Identify which cell holds the provided text, then report its [X, Y] central coordinate. 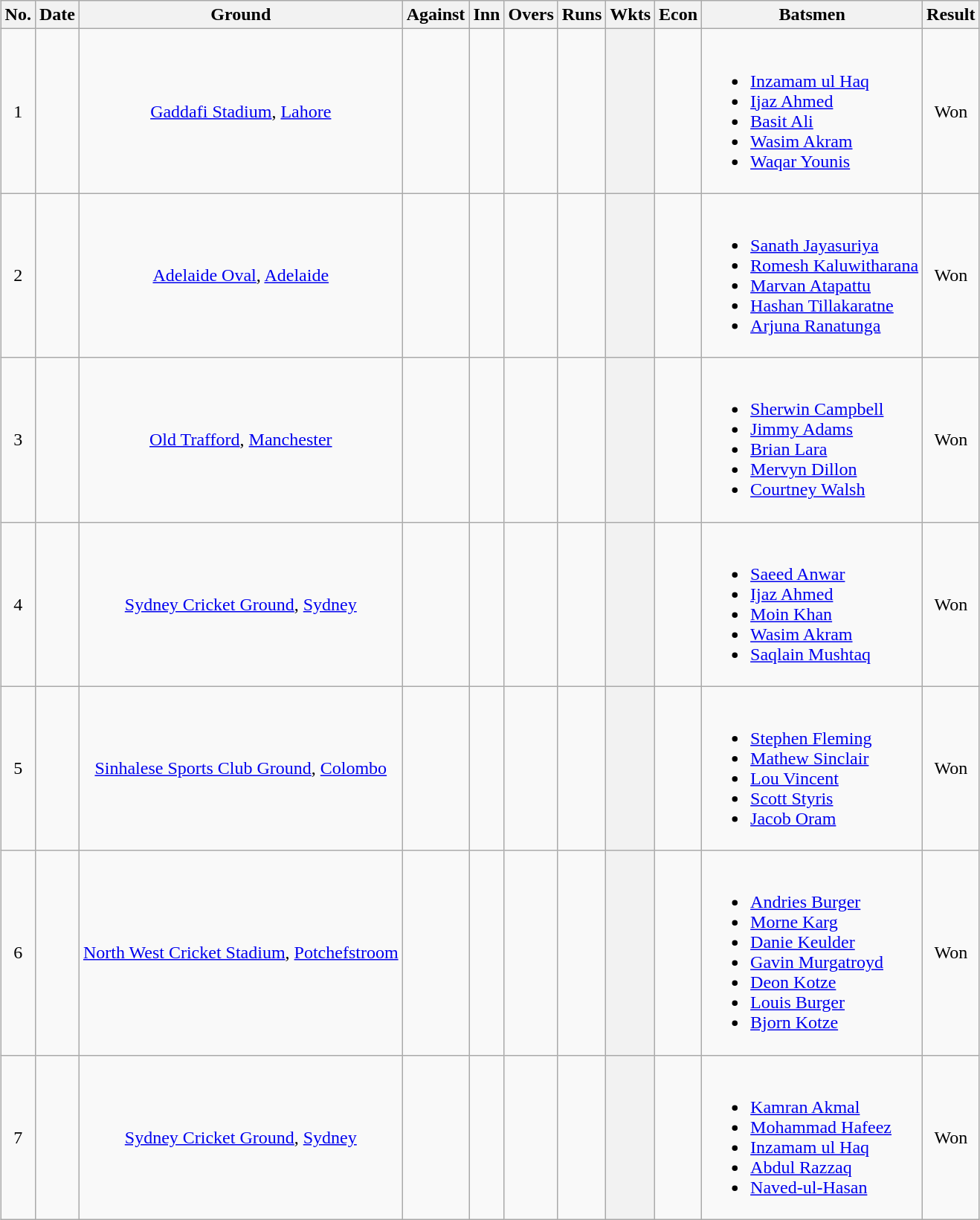
Runs [581, 15]
1 [18, 112]
Result [951, 15]
Econ [678, 15]
Inn [486, 15]
Wkts [631, 15]
No. [18, 15]
7 [18, 1137]
Kamran AkmalMohammad HafeezInzamam ul HaqAbdul RazzaqNaved-ul-Hasan [812, 1137]
4 [18, 604]
Sherwin CampbellJimmy AdamsBrian LaraMervyn DillonCourtney Walsh [812, 440]
5 [18, 769]
Overs [531, 15]
Batsmen [812, 15]
Saeed AnwarIjaz AhmedMoin KhanWasim AkramSaqlain Mushtaq [812, 604]
North West Cricket Stadium, Potchefstroom [241, 953]
Adelaide Oval, Adelaide [241, 275]
6 [18, 953]
Against [436, 15]
Ground [241, 15]
Gaddafi Stadium, Lahore [241, 112]
Sanath JayasuriyaRomesh KaluwitharanaMarvan AtapattuHashan TillakaratneArjuna Ranatunga [812, 275]
Inzamam ul HaqIjaz AhmedBasit AliWasim AkramWaqar Younis [812, 112]
Date [57, 15]
2 [18, 275]
3 [18, 440]
Old Trafford, Manchester [241, 440]
Stephen FlemingMathew SinclairLou VincentScott StyrisJacob Oram [812, 769]
Andries BurgerMorne KargDanie KeulderGavin MurgatroydDeon KotzeLouis BurgerBjorn Kotze [812, 953]
Sinhalese Sports Club Ground, Colombo [241, 769]
